Extract the [X, Y] coordinate from the center of the cell holding the provided text.  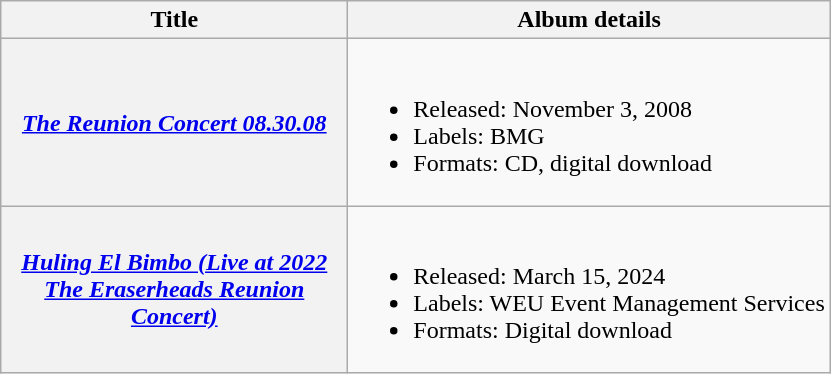
Album details [589, 20]
Released: November 3, 2008Labels: BMGFormats: CD, digital download [589, 122]
Title [174, 20]
The Reunion Concert 08.30.08 [174, 122]
Released: March 15, 2024Labels: WEU Event Management ServicesFormats: Digital download [589, 290]
Huling El Bimbo (Live at 2022 The Eraserheads Reunion Concert) [174, 290]
